Output the [X, Y] coordinate of the center of the cell containing the given text.  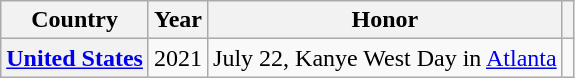
United States [75, 58]
Year [178, 20]
2021 [178, 58]
Country [75, 20]
Honor [386, 20]
July 22, Kanye West Day in Atlanta [386, 58]
